Search for the cell housing the specified text and yield its [x, y] center coordinate. 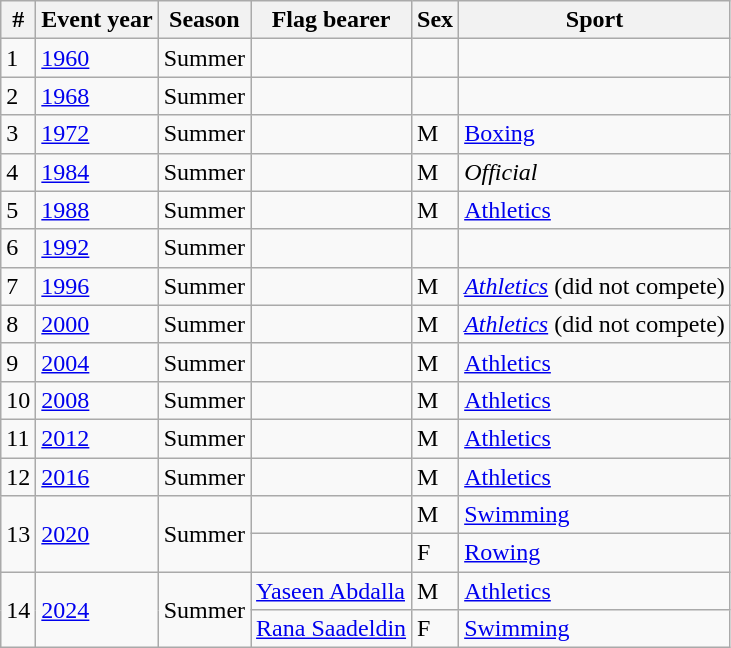
1992 [97, 248]
Event year [97, 20]
Boxing [595, 134]
4 [18, 172]
12 [18, 477]
5 [18, 210]
2024 [97, 610]
Flag bearer [332, 20]
1988 [97, 210]
13 [18, 534]
7 [18, 286]
8 [18, 324]
6 [18, 248]
1 [18, 58]
14 [18, 610]
3 [18, 134]
1996 [97, 286]
Official [595, 172]
Season [204, 20]
Rowing [595, 553]
2004 [97, 362]
2020 [97, 534]
1960 [97, 58]
2000 [97, 324]
1968 [97, 96]
2008 [97, 400]
Rana Saadeldin [332, 629]
2 [18, 96]
Sport [595, 20]
11 [18, 438]
1984 [97, 172]
2012 [97, 438]
10 [18, 400]
Sex [436, 20]
# [18, 20]
Yaseen Abdalla [332, 591]
2016 [97, 477]
1972 [97, 134]
9 [18, 362]
